Search for the cell housing the specified text and yield its (x, y) center coordinate. 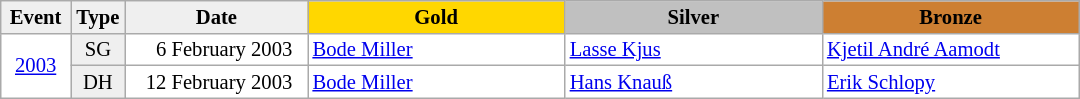
6 February 2003 (216, 49)
Date (216, 16)
Silver (694, 16)
Hans Knauß (694, 81)
Type (98, 16)
2003 (36, 65)
Erik Schlopy (950, 81)
Lasse Kjus (694, 49)
Event (36, 16)
Bronze (950, 16)
12 February 2003 (216, 81)
DH (98, 81)
SG (98, 49)
Kjetil André Aamodt (950, 49)
Gold (436, 16)
